Find where the given text appears and provide that cell's center as [X, Y] coordinate. 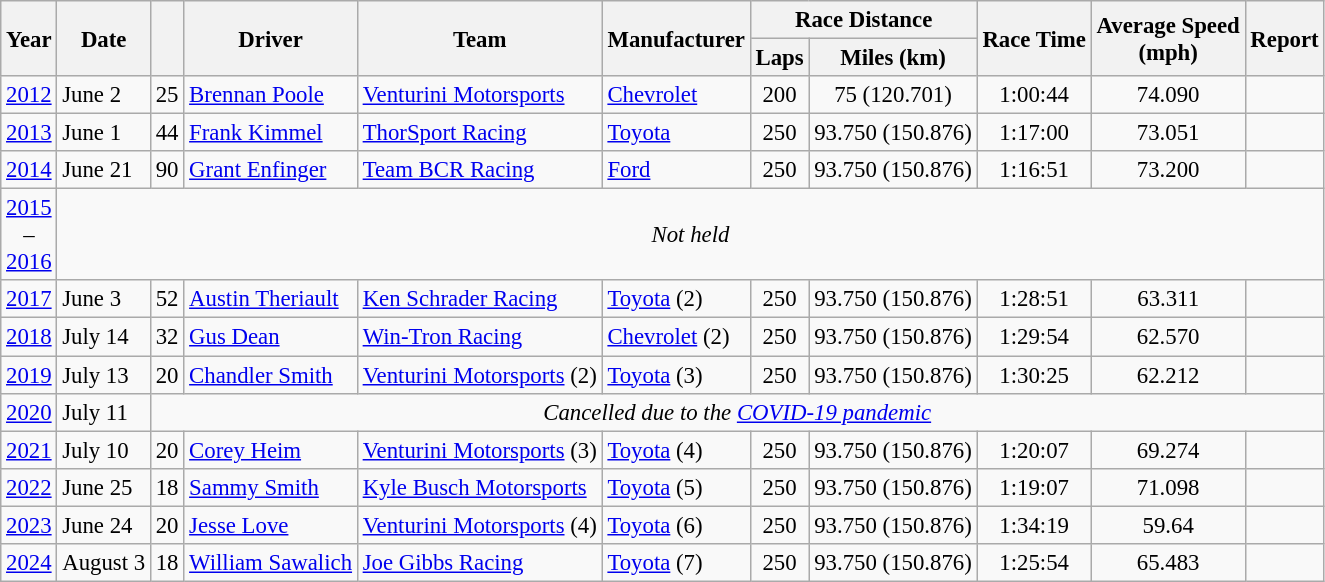
Date [104, 38]
Toyota (2) [676, 299]
Laps [780, 58]
1:00:44 [1034, 95]
Austin Theriault [271, 299]
Ford [676, 170]
1:16:51 [1034, 170]
65.483 [1168, 563]
Team [480, 38]
2020 [29, 412]
2014 [29, 170]
69.274 [1168, 450]
June 24 [104, 525]
2024 [29, 563]
Cancelled due to the COVID-19 pandemic [737, 412]
2012 [29, 95]
June 25 [104, 487]
Venturini Motorsports (3) [480, 450]
Race Distance [864, 20]
June 21 [104, 170]
71.098 [1168, 487]
2022 [29, 487]
2023 [29, 525]
Gus Dean [271, 337]
August 3 [104, 563]
Joe Gibbs Racing [480, 563]
2017 [29, 299]
Grant Enfinger [271, 170]
52 [166, 299]
Toyota [676, 133]
Venturini Motorsports (4) [480, 525]
1:30:25 [1034, 375]
Chandler Smith [271, 375]
Corey Heim [271, 450]
2018 [29, 337]
200 [780, 95]
73.200 [1168, 170]
Toyota (6) [676, 525]
1:34:19 [1034, 525]
74.090 [1168, 95]
Toyota (7) [676, 563]
June 2 [104, 95]
1:20:07 [1034, 450]
62.212 [1168, 375]
July 11 [104, 412]
Sammy Smith [271, 487]
ThorSport Racing [480, 133]
William Sawalich [271, 563]
July 14 [104, 337]
73.051 [1168, 133]
2015 – 2016 [29, 235]
Toyota (5) [676, 487]
Team BCR Racing [480, 170]
Win-Tron Racing [480, 337]
Not held [690, 235]
1:25:54 [1034, 563]
2019 [29, 375]
June 3 [104, 299]
1:29:54 [1034, 337]
Jesse Love [271, 525]
July 10 [104, 450]
59.64 [1168, 525]
Venturini Motorsports [480, 95]
Year [29, 38]
1:19:07 [1034, 487]
2013 [29, 133]
Venturini Motorsports (2) [480, 375]
Ken Schrader Racing [480, 299]
Manufacturer [676, 38]
44 [166, 133]
July 13 [104, 375]
1:17:00 [1034, 133]
Average Speed(mph) [1168, 38]
32 [166, 337]
75 (120.701) [893, 95]
63.311 [1168, 299]
Chevrolet [676, 95]
Driver [271, 38]
1:28:51 [1034, 299]
2021 [29, 450]
90 [166, 170]
June 1 [104, 133]
Chevrolet (2) [676, 337]
Race Time [1034, 38]
Frank Kimmel [271, 133]
Report [1284, 38]
62.570 [1168, 337]
Kyle Busch Motorsports [480, 487]
Brennan Poole [271, 95]
Toyota (3) [676, 375]
Toyota (4) [676, 450]
Miles (km) [893, 58]
25 [166, 95]
